Provide the [X, Y] coordinate of the cell's center where the given text is located.  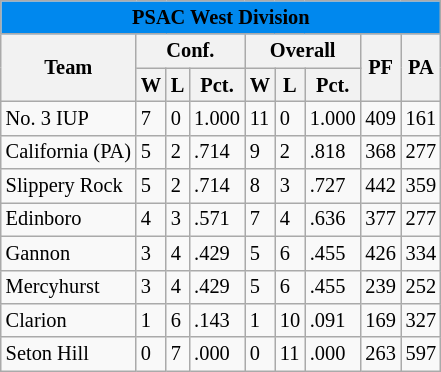
Seton Hill [68, 354]
.818 [333, 152]
Mercyhurst [68, 287]
PSAC West Division [221, 17]
.727 [333, 186]
Gannon [68, 253]
368 [380, 152]
Clarion [68, 320]
409 [380, 118]
10 [290, 320]
Overall [303, 51]
PF [380, 68]
Team [68, 68]
426 [380, 253]
169 [380, 320]
California (PA) [68, 152]
252 [421, 287]
.571 [217, 219]
.143 [217, 320]
377 [380, 219]
359 [421, 186]
263 [380, 354]
334 [421, 253]
.091 [333, 320]
161 [421, 118]
PA [421, 68]
9 [260, 152]
239 [380, 287]
Slippery Rock [68, 186]
Edinboro [68, 219]
327 [421, 320]
Conf. [190, 51]
442 [380, 186]
597 [421, 354]
.636 [333, 219]
8 [260, 186]
No. 3 IUP [68, 118]
